Detect which cell encompasses the target text, then output its [X, Y] center coordinate. 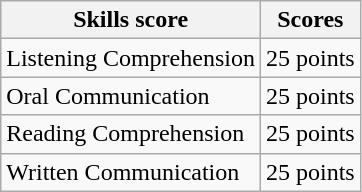
Oral Communication [131, 96]
Listening Comprehension [131, 58]
Scores [310, 20]
Reading Comprehension [131, 134]
Written Communication [131, 172]
Skills score [131, 20]
